Locate the cell with the specified text and output its (x, y) center coordinate. 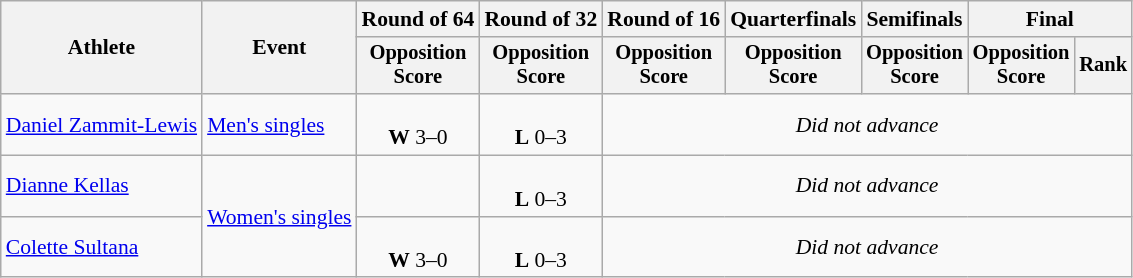
Women's singles (279, 217)
Daniel Zammit-Lewis (102, 124)
Rank (1103, 66)
Final (1050, 19)
Round of 32 (540, 19)
Quarterfinals (793, 19)
Round of 64 (418, 19)
Dianne Kellas (102, 186)
Event (279, 48)
Semifinals (914, 19)
Colette Sultana (102, 248)
Athlete (102, 48)
Round of 16 (664, 19)
Men's singles (279, 124)
